Pinpoint the cell where the given text exists, returning its [x, y] midpoint coordinate. 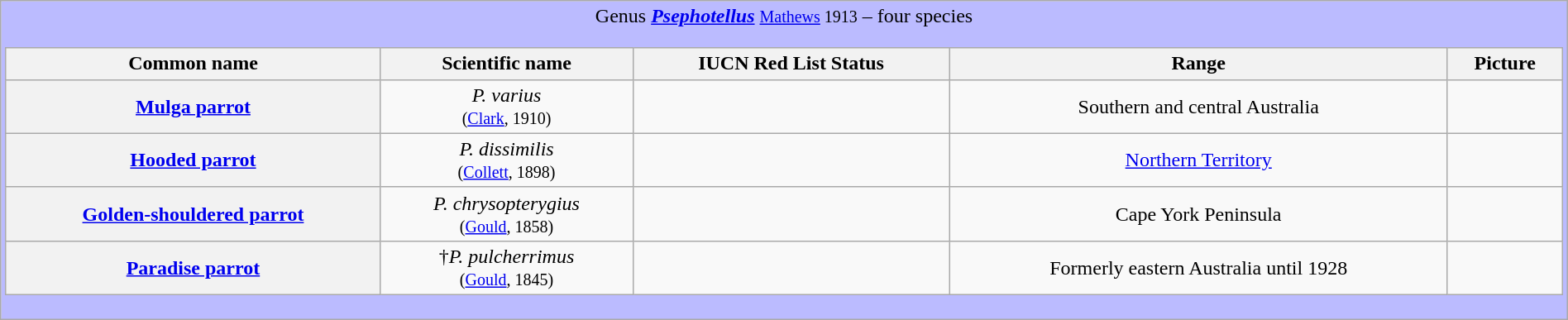
P. chrysopterygius (Gould, 1858) [506, 213]
Cape York Peninsula [1198, 213]
P. varius (Clark, 1910) [506, 106]
Mulga parrot [194, 106]
Hooded parrot [194, 160]
Northern Territory [1198, 160]
Picture [1505, 64]
Golden-shouldered parrot [194, 213]
Southern and central Australia [1198, 106]
Range [1198, 64]
P. dissimilis (Collett, 1898) [506, 160]
IUCN Red List Status [791, 64]
†P. pulcherrimus (Gould, 1845) [506, 268]
Scientific name [506, 64]
Formerly eastern Australia until 1928 [1198, 268]
Paradise parrot [194, 268]
Common name [194, 64]
